Pinpoint the cell where the given text exists, returning its [X, Y] midpoint coordinate. 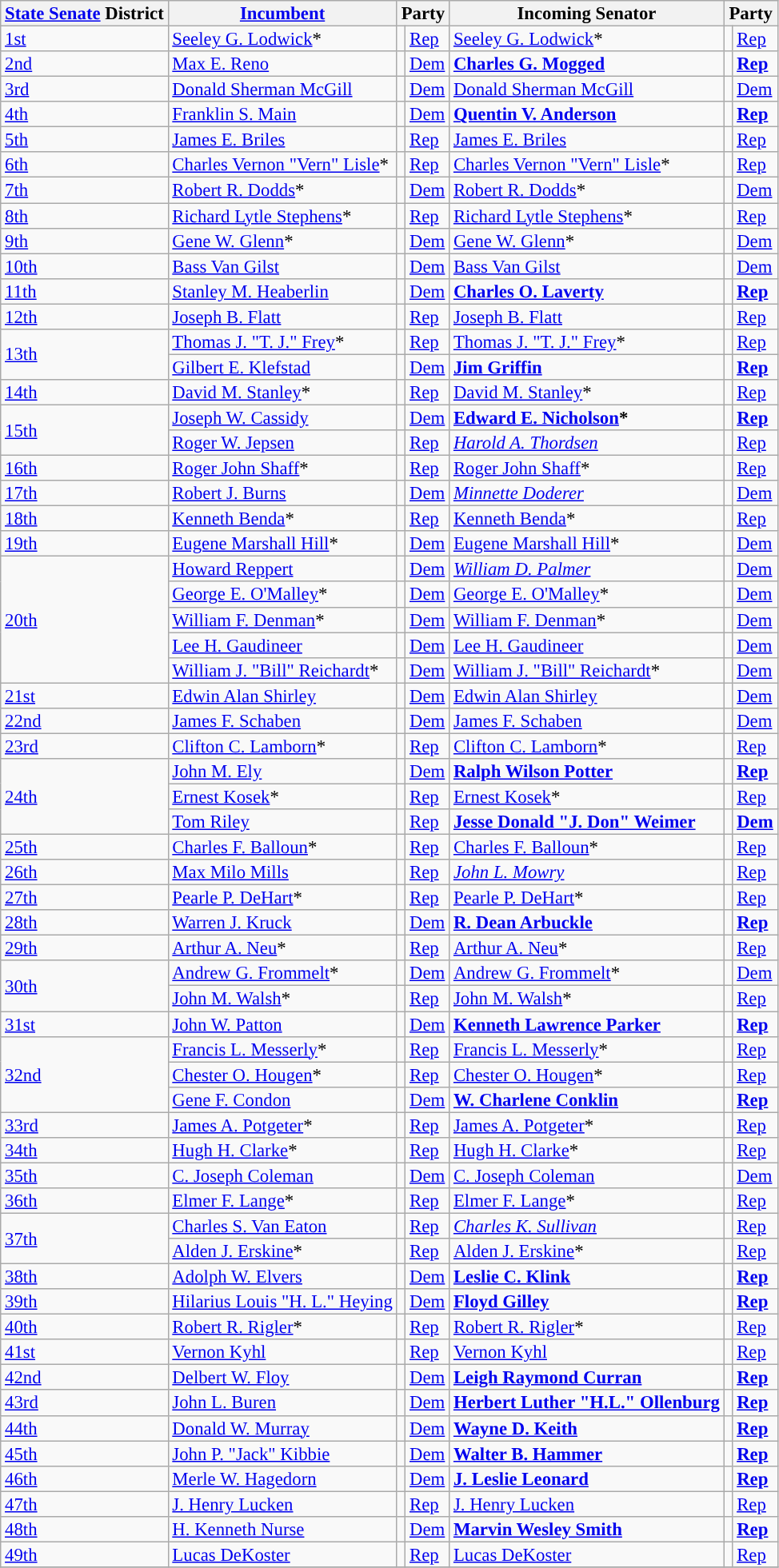
38th [85, 1277]
40th [85, 1327]
24th [85, 796]
William D. Palmer [587, 569]
W. Charlene Conklin [587, 1099]
R. Dean Arbuckle [587, 923]
3rd [85, 90]
Herbert Luther "H.L." Ollenburg [587, 1403]
Harold A. Thordsen [587, 443]
Max Milo Mills [282, 872]
Franklin S. Main [282, 114]
22nd [85, 721]
33rd [85, 1125]
2nd [85, 64]
35th [85, 1175]
John L. Buren [282, 1403]
5th [85, 140]
34th [85, 1151]
Robert J. Burns [282, 493]
J. Leslie Leonard [587, 1478]
43rd [85, 1403]
Leigh Raymond Curran [587, 1378]
Charles G. Mogged [587, 64]
Delbert W. Floy [282, 1378]
45th [85, 1454]
Howard Reppert [282, 569]
John L. Mowry [587, 872]
Jim Griffin [587, 367]
11th [85, 291]
30th [85, 987]
John M. Ely [282, 772]
18th [85, 519]
44th [85, 1428]
27th [85, 898]
19th [85, 544]
42nd [85, 1378]
Jesse Donald "J. Don" Weimer [587, 822]
26th [85, 872]
Walter B. Hammer [587, 1454]
6th [85, 165]
Roger W. Jepsen [282, 443]
17th [85, 493]
Charles K. Sullivan [587, 1226]
Marvin Wesley Smith [587, 1530]
7th [85, 190]
14th [85, 393]
13th [85, 355]
21st [85, 696]
28th [85, 923]
37th [85, 1238]
Quentin V. Anderson [587, 114]
15th [85, 430]
Edward E. Nicholson* [587, 417]
Gilbert E. Klefstad [282, 367]
41st [85, 1352]
Incumbent [282, 14]
46th [85, 1478]
48th [85, 1530]
Max E. Reno [282, 64]
4th [85, 114]
29th [85, 948]
Charles S. Van Eaton [282, 1226]
8th [85, 216]
Kenneth Lawrence Parker [587, 1024]
9th [85, 241]
12th [85, 317]
John W. Patton [282, 1024]
1st [85, 39]
Joseph W. Cassidy [282, 417]
Adolph W. Elvers [282, 1277]
H. Kenneth Nurse [282, 1530]
49th [85, 1554]
John P. "Jack" Kibbie [282, 1454]
47th [85, 1504]
Charles O. Laverty [587, 291]
10th [85, 266]
20th [85, 620]
16th [85, 469]
Donald W. Murray [282, 1428]
Hilarius Louis "H. L." Heying [282, 1302]
25th [85, 848]
Leslie C. Klink [587, 1277]
Stanley M. Heaberlin [282, 291]
Merle W. Hagedorn [282, 1478]
39th [85, 1302]
31st [85, 1024]
Wayne D. Keith [587, 1428]
Warren J. Kruck [282, 923]
Minnette Doderer [587, 493]
Incoming Senator [587, 14]
36th [85, 1201]
Tom Riley [282, 822]
Floyd Gilley [587, 1302]
23rd [85, 746]
32nd [85, 1075]
State Senate District [85, 14]
Gene F. Condon [282, 1099]
Ralph Wilson Potter [587, 772]
